Return the (x, y) coordinate for the center point of the cell that contains the specified text.  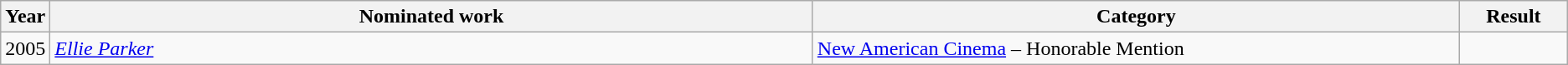
2005 (25, 48)
Year (25, 17)
Result (1514, 17)
Ellie Parker (431, 48)
Category (1136, 17)
New American Cinema – Honorable Mention (1136, 48)
Nominated work (431, 17)
